Determine the [x, y] coordinate at the center of the cell enclosing the given text.  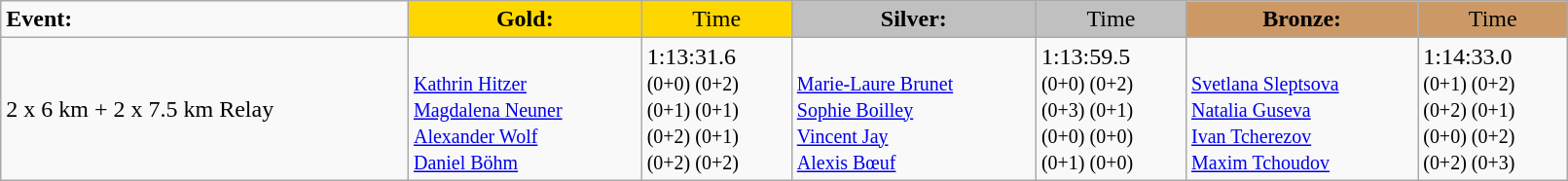
Gold: [525, 19]
Event: [204, 19]
Silver: [913, 19]
Kathrin HitzerMagdalena NeunerAlexander WolfDaniel Böhm [525, 109]
1:14:33.0(0+1) (0+2)(0+2) (0+1)(0+0) (0+2)(0+2) (0+3) [1493, 109]
2 x 6 km + 2 x 7.5 km Relay [204, 109]
Svetlana SleptsovaNatalia GusevaIvan TcherezovMaxim Tchoudov [1301, 109]
Bronze: [1301, 19]
1:13:31.6(0+0) (0+2)(0+1) (0+1)(0+2) (0+1)(0+2) (0+2) [716, 109]
1:13:59.5(0+0) (0+2)(0+3) (0+1)(0+0) (0+0)(0+1) (0+0) [1111, 109]
Marie-Laure BrunetSophie BoilleyVincent JayAlexis Bœuf [913, 109]
